Find where the given text appears and provide that cell's center as [x, y] coordinate. 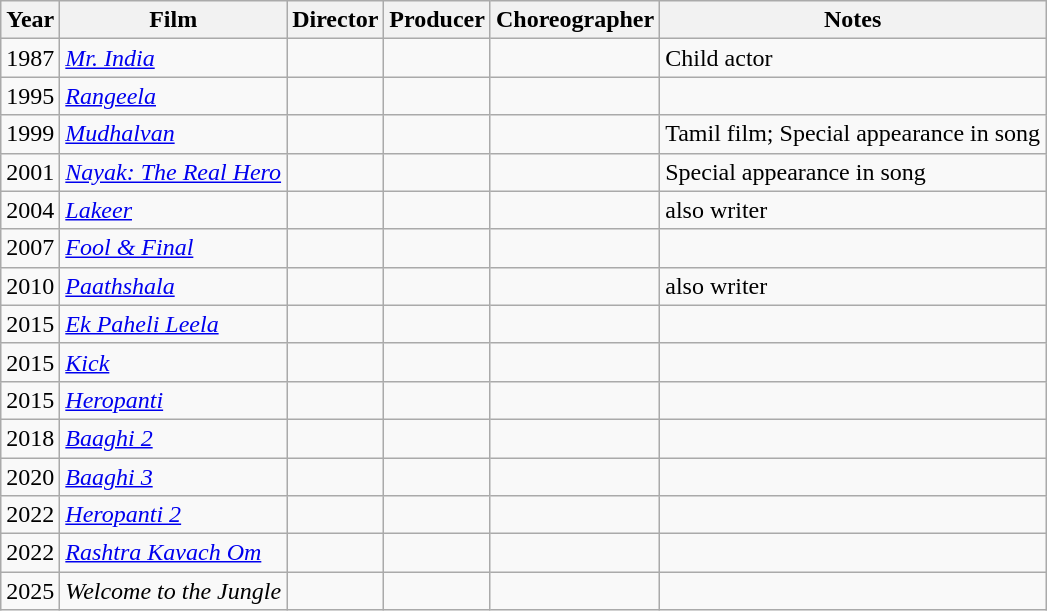
Paathshala [174, 286]
Fool & Final [174, 248]
2025 [30, 591]
Welcome to the Jungle [174, 591]
2020 [30, 477]
Heropanti [174, 400]
Notes [853, 20]
Year [30, 20]
Tamil film; Special appearance in song [853, 134]
Kick [174, 362]
Film [174, 20]
1987 [30, 58]
Choreographer [574, 20]
Mr. India [174, 58]
Nayak: The Real Hero [174, 172]
2001 [30, 172]
Producer [438, 20]
Baaghi 3 [174, 477]
Mudhalvan [174, 134]
Ek Paheli Leela [174, 324]
Director [336, 20]
2018 [30, 438]
2007 [30, 248]
Rangeela [174, 96]
Heropanti 2 [174, 515]
1995 [30, 96]
1999 [30, 134]
Special appearance in song [853, 172]
Baaghi 2 [174, 438]
Lakeer [174, 210]
2010 [30, 286]
Rashtra Kavach Om [174, 553]
Child actor [853, 58]
2004 [30, 210]
